For the text-containing cell, return its midpoint in [X, Y] coordinate format. 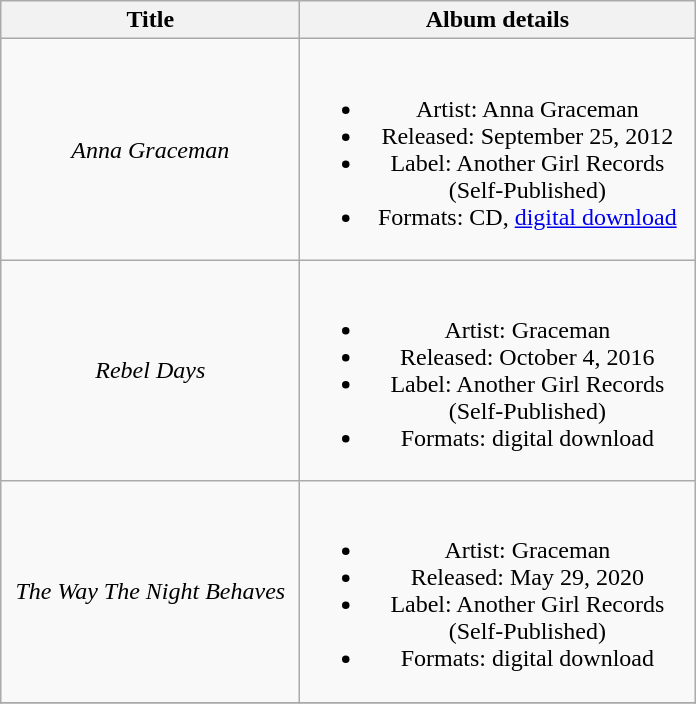
Artist: GracemanReleased: May 29, 2020Label: Another Girl Records (Self-Published)Formats: digital download [498, 592]
Artist: GracemanReleased: October 4, 2016Label: Another Girl Records (Self-Published)Formats: digital download [498, 370]
Album details [498, 20]
Title [150, 20]
Rebel Days [150, 370]
Anna Graceman [150, 150]
The Way The Night Behaves [150, 592]
Artist: Anna GracemanReleased: September 25, 2012Label: Another Girl Records (Self-Published)Formats: CD, digital download [498, 150]
